Identify which cell holds the provided text, then report its [X, Y] central coordinate. 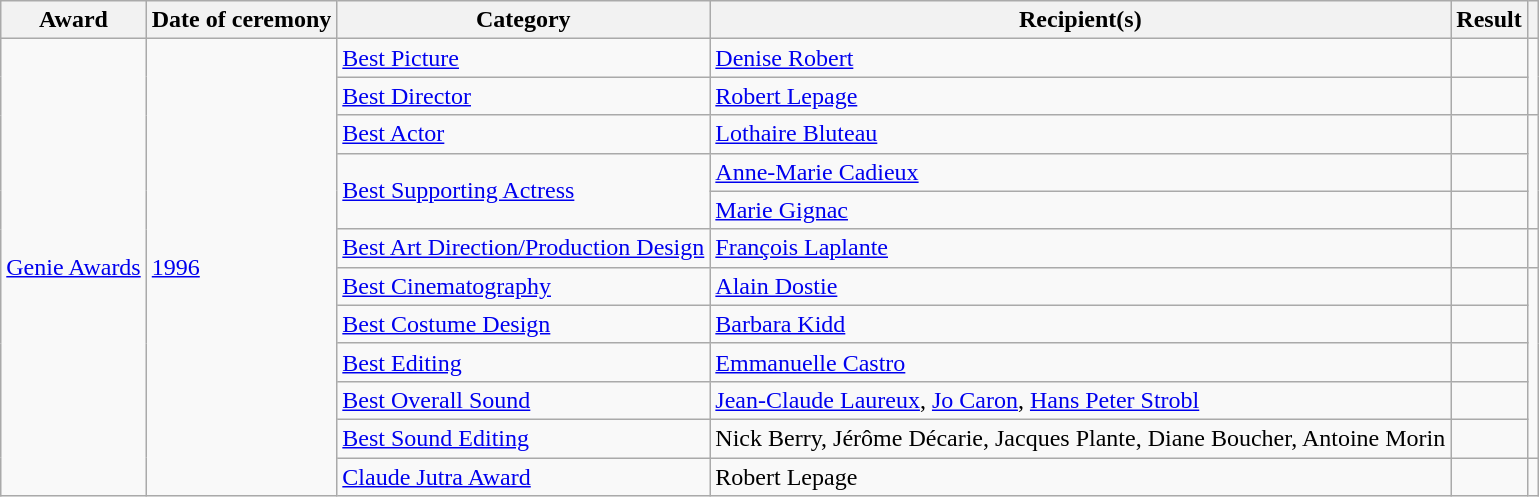
Best Actor [524, 134]
Genie Awards [74, 268]
Best Costume Design [524, 324]
Best Art Direction/Production Design [524, 248]
Nick Berry, Jérôme Décarie, Jacques Plante, Diane Boucher, Antoine Morin [1080, 438]
Barbara Kidd [1080, 324]
Category [524, 20]
Emmanuelle Castro [1080, 362]
François Laplante [1080, 248]
Best Cinematography [524, 286]
Best Supporting Actress [524, 191]
1996 [242, 268]
Award [74, 20]
Denise Robert [1080, 58]
Alain Dostie [1080, 286]
Best Overall Sound [524, 400]
Date of ceremony [242, 20]
Recipient(s) [1080, 20]
Anne-Marie Cadieux [1080, 172]
Best Director [524, 96]
Best Sound Editing [524, 438]
Marie Gignac [1080, 210]
Claude Jutra Award [524, 477]
Lothaire Bluteau [1080, 134]
Jean-Claude Laureux, Jo Caron, Hans Peter Strobl [1080, 400]
Best Picture [524, 58]
Best Editing [524, 362]
Result [1489, 20]
